For the text-containing cell, return its midpoint in [X, Y] coordinate format. 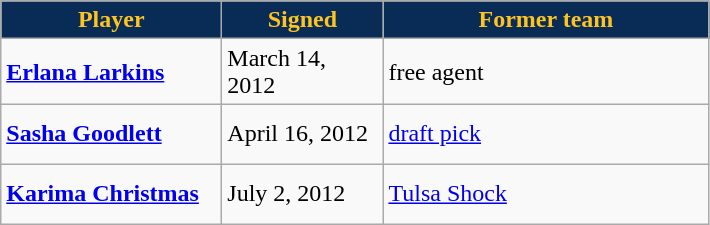
Player [112, 20]
March 14, 2012 [302, 72]
July 2, 2012 [302, 194]
April 16, 2012 [302, 134]
draft pick [546, 134]
Karima Christmas [112, 194]
Tulsa Shock [546, 194]
free agent [546, 72]
Former team [546, 20]
Erlana Larkins [112, 72]
Signed [302, 20]
Sasha Goodlett [112, 134]
